Extract the [X, Y] coordinate from the center of the cell holding the provided text.  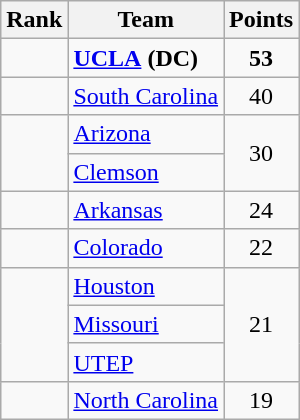
22 [262, 248]
UCLA (DC) [146, 58]
Missouri [146, 324]
19 [262, 400]
South Carolina [146, 96]
40 [262, 96]
Rank [34, 20]
Team [146, 20]
21 [262, 324]
24 [262, 210]
North Carolina [146, 400]
Houston [146, 286]
53 [262, 58]
UTEP [146, 362]
Points [262, 20]
30 [262, 153]
Colorado [146, 248]
Clemson [146, 172]
Arizona [146, 134]
Arkansas [146, 210]
